Search for the cell housing the specified text and yield its [x, y] center coordinate. 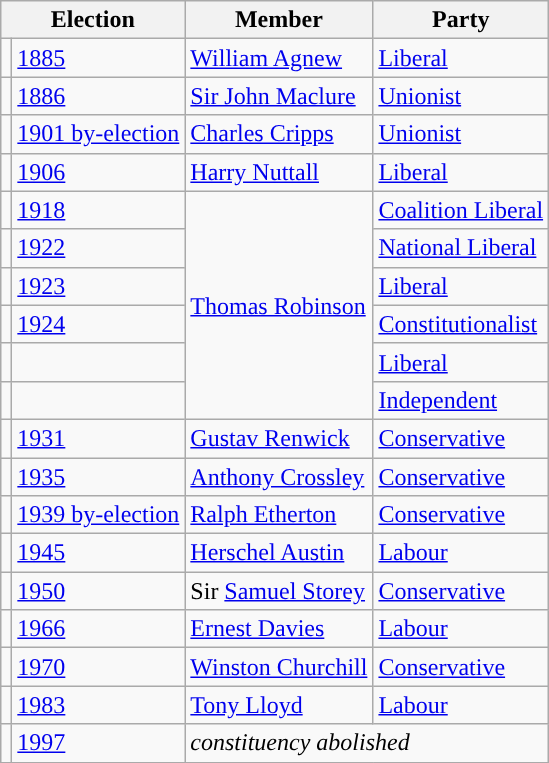
Tony Lloyd [279, 705]
Ralph Etherton [279, 515]
1885 [98, 58]
1901 by-election [98, 134]
1922 [98, 248]
1918 [98, 210]
1997 [98, 743]
Herschel Austin [279, 553]
1886 [98, 96]
Anthony Crossley [279, 477]
1906 [98, 172]
1924 [98, 324]
1923 [98, 286]
1950 [98, 591]
Thomas Robinson [279, 305]
1970 [98, 667]
Election [93, 20]
1939 by-election [98, 515]
1935 [98, 477]
Ernest Davies [279, 629]
Constitutionalist [461, 324]
Charles Cripps [279, 134]
Party [461, 20]
1983 [98, 705]
constituency abolished [367, 743]
Winston Churchill [279, 667]
Gustav Renwick [279, 438]
1931 [98, 438]
National Liberal [461, 248]
William Agnew [279, 58]
Sir John Maclure [279, 96]
Independent [461, 400]
1966 [98, 629]
1945 [98, 553]
Coalition Liberal [461, 210]
Sir Samuel Storey [279, 591]
Harry Nuttall [279, 172]
Member [279, 20]
